Provide the [X, Y] coordinate of the cell's center where the given text is located.  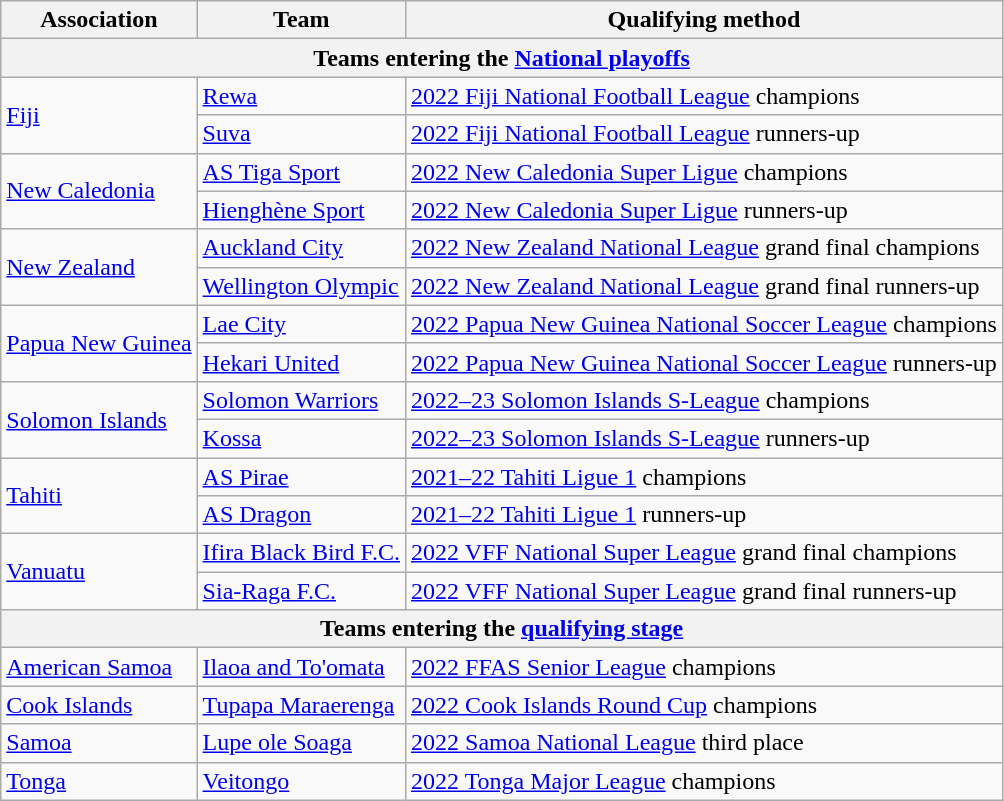
2022 VFF National Super League grand final champions [704, 553]
2021–22 Tahiti Ligue 1 champions [704, 477]
Samoa [99, 743]
Qualifying method [704, 20]
Solomon Islands [99, 419]
Tupapa Maraerenga [301, 705]
Wellington Olympic [301, 286]
Ilaoa and To'omata [301, 667]
AS Tiga Sport [301, 172]
AS Dragon [301, 515]
Cook Islands [99, 705]
Vanuatu [99, 572]
Auckland City [301, 248]
2022 Fiji National Football League champions [704, 96]
Ifira Black Bird F.C. [301, 553]
Hienghène Sport [301, 210]
2022 New Zealand National League grand final champions [704, 248]
American Samoa [99, 667]
2022 Samoa National League third place [704, 743]
2022 Papua New Guinea National Soccer League champions [704, 324]
2022 Papua New Guinea National Soccer League runners-up [704, 362]
Veitongo [301, 781]
Team [301, 20]
2022 Cook Islands Round Cup champions [704, 705]
2022 New Caledonia Super Ligue champions [704, 172]
Lae City [301, 324]
Tonga [99, 781]
Rewa [301, 96]
Papua New Guinea [99, 343]
Sia-Raga F.C. [301, 591]
AS Pirae [301, 477]
Association [99, 20]
2022 New Zealand National League grand final runners-up [704, 286]
Suva [301, 134]
2022–23 Solomon Islands S-League champions [704, 400]
Fiji [99, 115]
Tahiti [99, 496]
New Zealand [99, 267]
2022 VFF National Super League grand final runners-up [704, 591]
2021–22 Tahiti Ligue 1 runners-up [704, 515]
2022 Fiji National Football League runners-up [704, 134]
Teams entering the National playoffs [502, 58]
2022 New Caledonia Super Ligue runners-up [704, 210]
New Caledonia [99, 191]
Hekari United [301, 362]
Solomon Warriors [301, 400]
Lupe ole Soaga [301, 743]
2022 FFAS Senior League champions [704, 667]
Kossa [301, 438]
2022–23 Solomon Islands S-League runners-up [704, 438]
Teams entering the qualifying stage [502, 629]
2022 Tonga Major League champions [704, 781]
